Detect which cell encompasses the target text, then output its [X, Y] center coordinate. 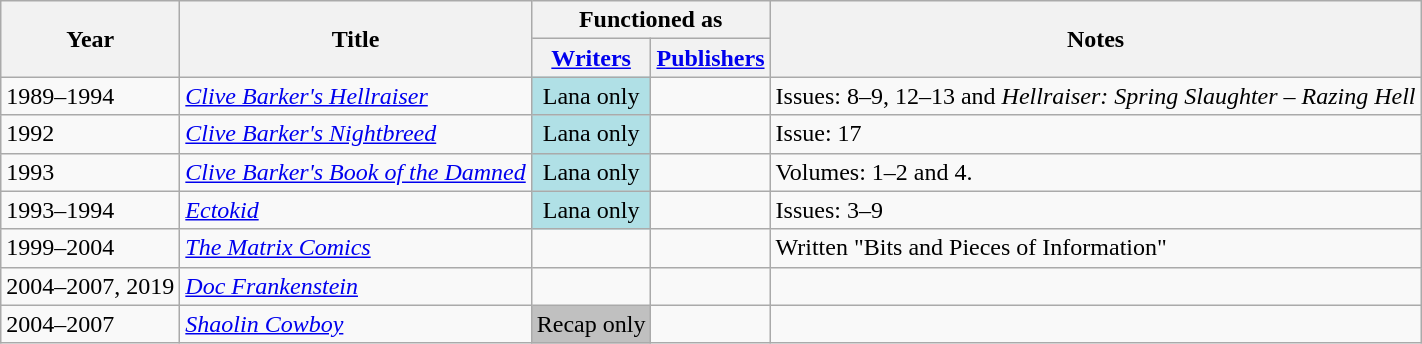
Year [90, 39]
1993–1994 [90, 210]
Ectokid [356, 210]
Written "Bits and Pieces of Information" [1096, 248]
Writers [591, 58]
Issues: 8–9, 12–13 and Hellraiser: Spring Slaughter – Razing Hell [1096, 96]
Issues: 3–9 [1096, 210]
Clive Barker's Hellraiser [356, 96]
Clive Barker's Book of the Damned [356, 172]
1993 [90, 172]
Functioned as [650, 20]
Recap only [591, 324]
Volumes: 1–2 and 4. [1096, 172]
Publishers [710, 58]
Title [356, 39]
Notes [1096, 39]
Issue: 17 [1096, 134]
Shaolin Cowboy [356, 324]
1989–1994 [90, 96]
1992 [90, 134]
The Matrix Comics [356, 248]
1999–2004 [90, 248]
Clive Barker's Nightbreed [356, 134]
Doc Frankenstein [356, 286]
2004–2007 [90, 324]
2004–2007, 2019 [90, 286]
